Find where the given text appears and provide that cell's center as [X, Y] coordinate. 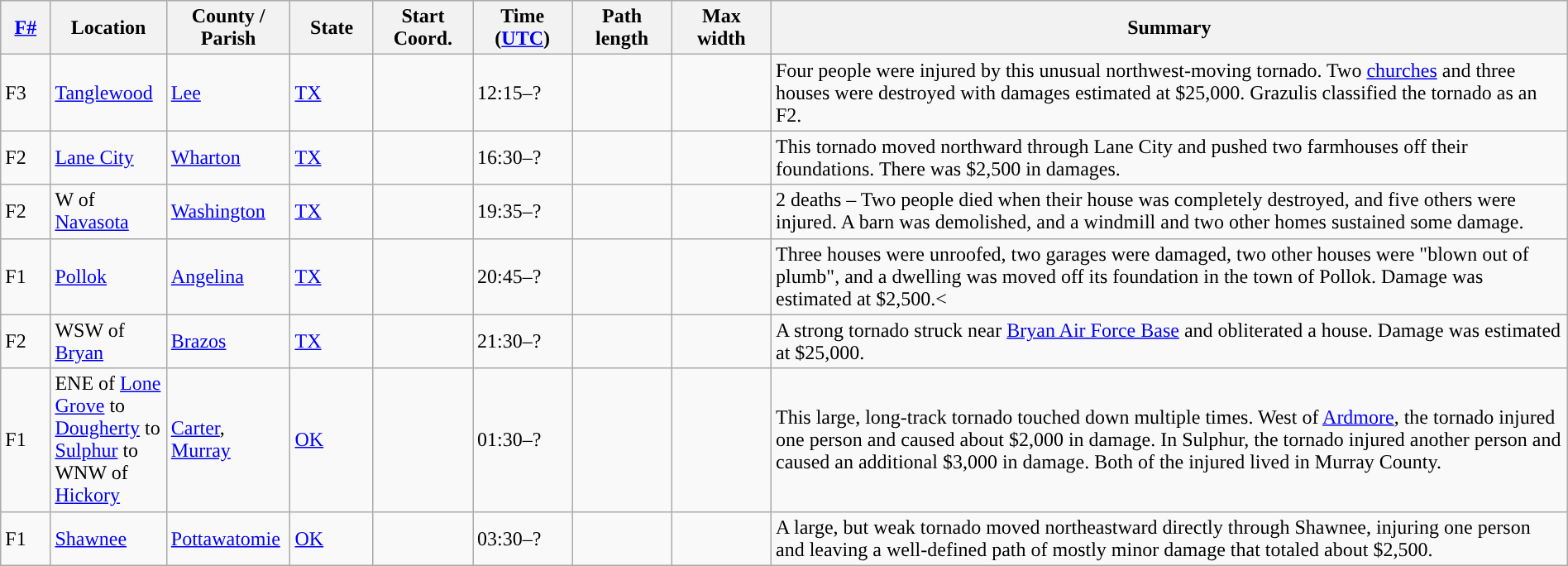
Summary [1169, 28]
21:30–? [523, 341]
12:15–? [523, 93]
Time (UTC) [523, 28]
County / Parish [228, 28]
WSW of Bryan [108, 341]
A strong tornado struck near Bryan Air Force Base and obliterated a house. Damage was estimated at $25,000. [1169, 341]
Lane City [108, 157]
Brazos [228, 341]
Shawnee [108, 538]
Pollok [108, 276]
Location [108, 28]
Angelina [228, 276]
W of Navasota [108, 212]
Max width [721, 28]
Pottawatomie [228, 538]
Carter, Murray [228, 440]
Wharton [228, 157]
Path length [622, 28]
16:30–? [523, 157]
This tornado moved northward through Lane City and pushed two farmhouses off their foundations. There was $2,500 in damages. [1169, 157]
State [332, 28]
20:45–? [523, 276]
01:30–? [523, 440]
Tanglewood [108, 93]
Lee [228, 93]
03:30–? [523, 538]
19:35–? [523, 212]
Washington [228, 212]
ENE of Lone Grove to Dougherty to Sulphur to WNW of Hickory [108, 440]
F# [26, 28]
Start Coord. [423, 28]
F3 [26, 93]
